Return [x, y] of the center of cell containing provided text 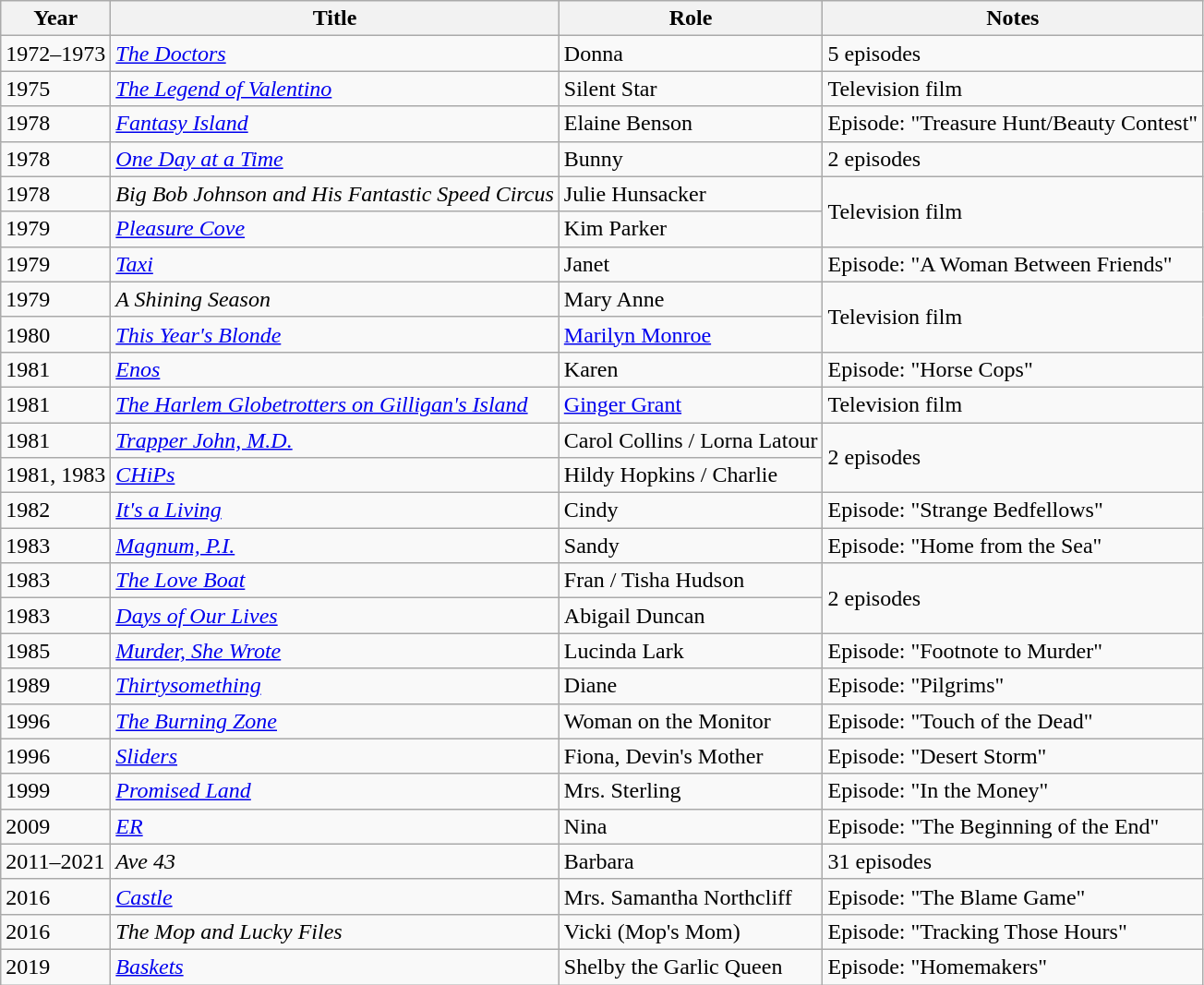
Baskets [334, 967]
1980 [55, 334]
Episode: "Homemakers" [1013, 967]
Karen [691, 369]
Episode: "Tracking Those Hours" [1013, 931]
A Shining Season [334, 299]
1999 [55, 791]
The Doctors [334, 54]
Mary Anne [691, 299]
Episode: "Home from the Sea" [1013, 546]
Episode: "The Beginning of the End" [1013, 826]
ER [334, 826]
Vicki (Mop's Mom) [691, 931]
Episode: "Touch of the Dead" [1013, 721]
Fiona, Devin's Mother [691, 756]
Thirtysomething [334, 686]
Marilyn Monroe [691, 334]
Silent Star [691, 89]
The Love Boat [334, 581]
Trapper John, M.D. [334, 440]
Ginger Grant [691, 404]
Lucinda Lark [691, 651]
CHiPs [334, 475]
Sandy [691, 546]
Julie Hunsacker [691, 194]
One Day at a Time [334, 159]
Days of Our Lives [334, 616]
Taxi [334, 264]
This Year's Blonde [334, 334]
Magnum, P.I. [334, 546]
Hildy Hopkins / Charlie [691, 475]
Episode: "Horse Cops" [1013, 369]
Kim Parker [691, 229]
Ave 43 [334, 861]
Barbara [691, 861]
The Burning Zone [334, 721]
Donna [691, 54]
2009 [55, 826]
Nina [691, 826]
Mrs. Sterling [691, 791]
Janet [691, 264]
Role [691, 18]
1972–1973 [55, 54]
1982 [55, 511]
Promised Land [334, 791]
1981, 1983 [55, 475]
Episode: "A Woman Between Friends" [1013, 264]
1989 [55, 686]
Episode: "In the Money" [1013, 791]
Fran / Tisha Hudson [691, 581]
5 episodes [1013, 54]
Abigail Duncan [691, 616]
1975 [55, 89]
1985 [55, 651]
Murder, She Wrote [334, 651]
Carol Collins / Lorna Latour [691, 440]
31 episodes [1013, 861]
Episode: "Pilgrims" [1013, 686]
Castle [334, 896]
Enos [334, 369]
Big Bob Johnson and His Fantastic Speed Circus [334, 194]
Sliders [334, 756]
2019 [55, 967]
Episode: "The Blame Game" [1013, 896]
Episode: "Footnote to Murder" [1013, 651]
Year [55, 18]
Episode: "Treasure Hunt/Beauty Contest" [1013, 124]
2011–2021 [55, 861]
Bunny [691, 159]
Episode: "Strange Bedfellows" [1013, 511]
The Legend of Valentino [334, 89]
Diane [691, 686]
It's a Living [334, 511]
The Harlem Globetrotters on Gilligan's Island [334, 404]
The Mop and Lucky Files [334, 931]
Shelby the Garlic Queen [691, 967]
Mrs. Samantha Northcliff [691, 896]
Woman on the Monitor [691, 721]
Fantasy Island [334, 124]
Elaine Benson [691, 124]
Pleasure Cove [334, 229]
Notes [1013, 18]
Episode: "Desert Storm" [1013, 756]
Title [334, 18]
Cindy [691, 511]
